Return the [X, Y] coordinate for the center point of the cell that contains the specified text.  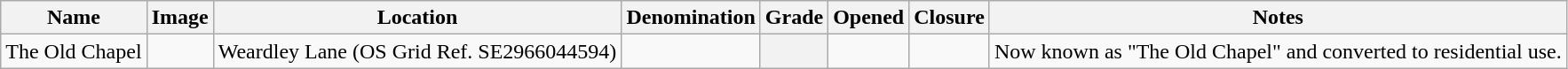
Notes [1278, 18]
Now known as "The Old Chapel" and converted to residential use. [1278, 51]
Name [74, 18]
Closure [950, 18]
Opened [868, 18]
Location [417, 18]
Denomination [691, 18]
Image [179, 18]
The Old Chapel [74, 51]
Grade [794, 18]
Weardley Lane (OS Grid Ref. SE2966044594) [417, 51]
